Return [X, Y] of the center of cell containing provided text 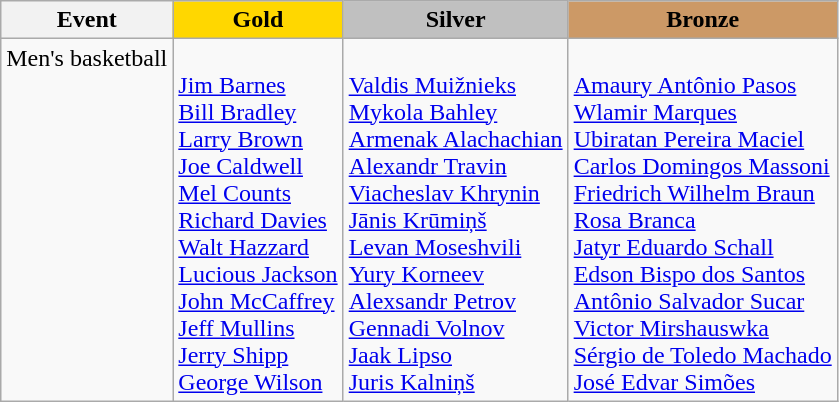
Gold [258, 20]
Silver [456, 20]
Bronze [702, 20]
Men's basketball [87, 220]
Event [87, 20]
Jim BarnesBill BradleyLarry BrownJoe CaldwellMel CountsRichard DaviesWalt HazzardLucious JacksonJohn McCaffreyJeff MullinsJerry ShippGeorge Wilson [258, 220]
